From the cell containing the given text, extract its center point as (X, Y) coordinate. 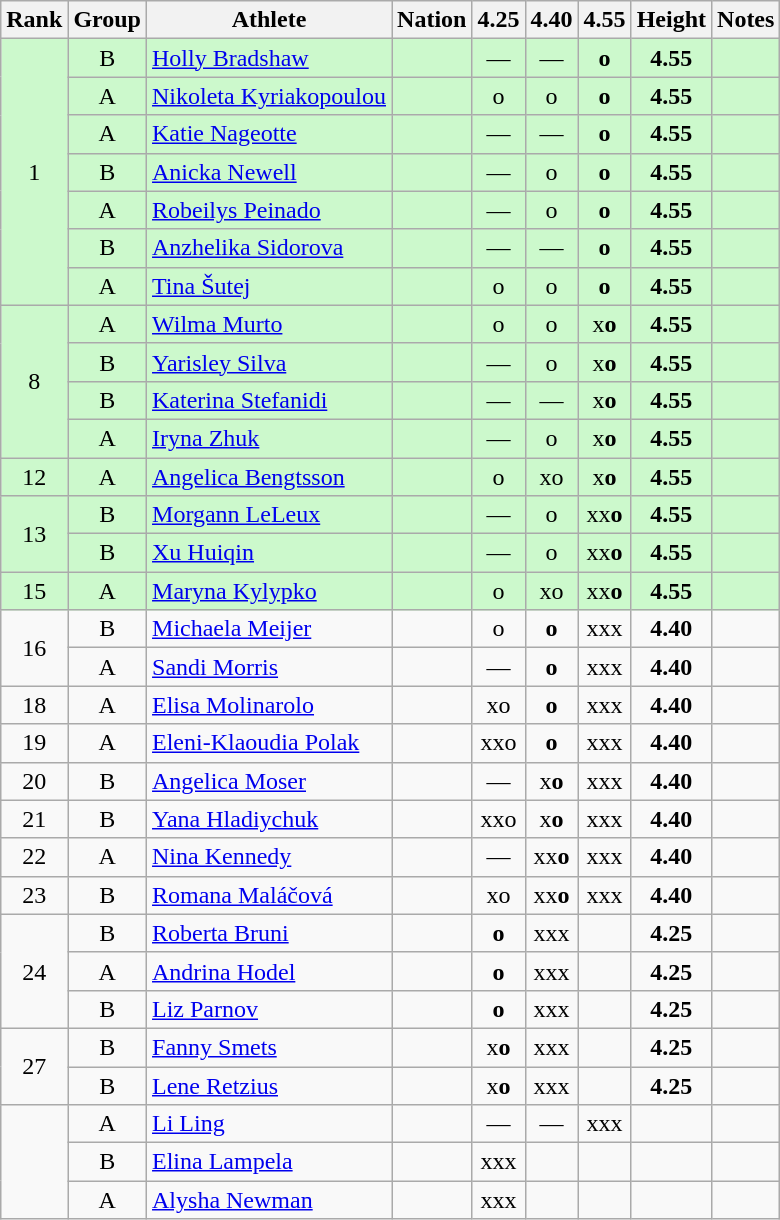
Liz Parnov (270, 1009)
Tina Šutej (270, 286)
Athlete (270, 20)
Wilma Murto (270, 324)
13 (34, 534)
19 (34, 743)
Height (671, 20)
Elina Lampela (270, 1162)
8 (34, 381)
15 (34, 591)
Andrina Hodel (270, 971)
Xu Huiqin (270, 553)
Yana Hladiychuk (270, 819)
Li Ling (270, 1124)
Rank (34, 20)
Maryna Kylypko (270, 591)
Holly Bradshaw (270, 58)
1 (34, 172)
Roberta Bruni (270, 933)
Anicka Newell (270, 172)
Anzhelika Sidorova (270, 248)
Alysha Newman (270, 1200)
Katerina Stefanidi (270, 400)
21 (34, 819)
Fanny Smets (270, 1047)
Elisa Molinarolo (270, 705)
Morgann LeLeux (270, 515)
16 (34, 648)
Angelica Bengtsson (270, 477)
22 (34, 857)
Sandi Morris (270, 667)
Romana Maláčová (270, 895)
23 (34, 895)
24 (34, 971)
12 (34, 477)
Nikoleta Kyriakopoulou (270, 96)
Robeilys Peinado (270, 210)
Notes (746, 20)
27 (34, 1066)
Nation (432, 20)
Lene Retzius (270, 1085)
Group (108, 20)
Michaela Meijer (270, 629)
Nina Kennedy (270, 857)
Eleni-Klaoudia Polak (270, 743)
18 (34, 705)
Angelica Moser (270, 781)
Yarisley Silva (270, 362)
Katie Nageotte (270, 134)
Iryna Zhuk (270, 438)
20 (34, 781)
